Search for the cell housing the specified text and yield its [X, Y] center coordinate. 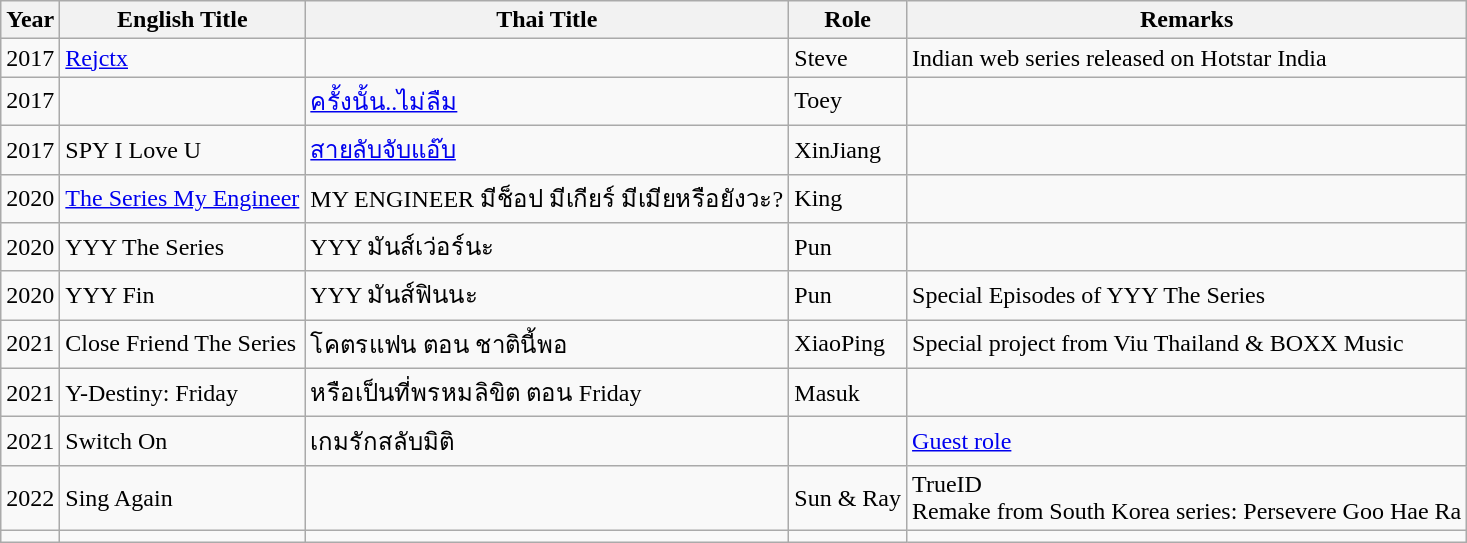
King [848, 198]
โคตรแฟน ตอน ชาตินี้พอ [547, 344]
XiaoPing [848, 344]
Sun & Ray [848, 498]
English Title [182, 20]
2022 [30, 498]
Close Friend The Series [182, 344]
YYY มันส์เว่อร์นะ [547, 248]
XinJiang [848, 150]
Special project from Viu Thailand & BOXX Music [1187, 344]
Masuk [848, 392]
TrueIDRemake from South Korea series: Persevere Goo Hae Ra [1187, 498]
Remarks [1187, 20]
SPY I Love U [182, 150]
Sing Again [182, 498]
Special Episodes of YYY The Series [1187, 296]
Role [848, 20]
Guest role [1187, 442]
Indian web series released on Hotstar India [1187, 58]
YYY The Series [182, 248]
YYY Fin [182, 296]
Switch On [182, 442]
หรือเป็นที่พรหมลิขิต ตอน Friday [547, 392]
Rejctx [182, 58]
MY ENGINEER มีช็อป มีเกียร์ มีเมียหรือยังวะ? [547, 198]
เกมรักสลับมิติ [547, 442]
Y-Destiny: Friday [182, 392]
สายลับจับแอ๊บ [547, 150]
ครั้งนั้น..ไม่ลืม [547, 102]
Year [30, 20]
Thai Title [547, 20]
Steve [848, 58]
The Series My Engineer [182, 198]
YYY มันส์ฟินนะ [547, 296]
Toey [848, 102]
